For the text-containing cell, return its midpoint in (x, y) coordinate format. 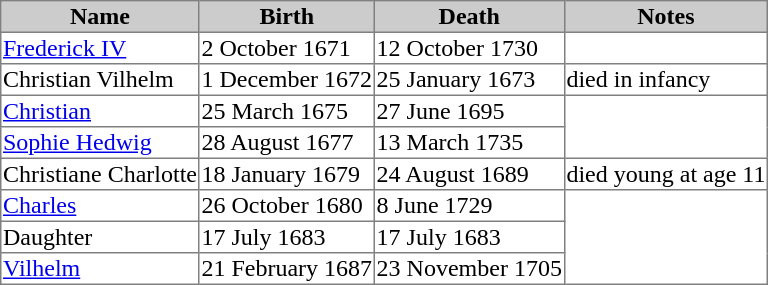
Name (100, 17)
24 August 1689 (469, 174)
1 December 1672 (286, 80)
Notes (666, 17)
18 January 1679 (286, 174)
Charles (100, 206)
2 October 1671 (286, 48)
died young at age 11 (666, 174)
Christian (100, 111)
Birth (286, 17)
25 January 1673 (469, 80)
Frederick IV (100, 48)
Christian Vilhelm (100, 80)
21 February 1687 (286, 269)
Daughter (100, 237)
26 October 1680 (286, 206)
8 June 1729 (469, 206)
28 August 1677 (286, 143)
Vilhelm (100, 269)
Death (469, 17)
Sophie Hedwig (100, 143)
12 October 1730 (469, 48)
13 March 1735 (469, 143)
23 November 1705 (469, 269)
25 March 1675 (286, 111)
27 June 1695 (469, 111)
Christiane Charlotte (100, 174)
died in infancy (666, 80)
